Capture the cell that displays the provided text and extract its [X, Y] central coordinate. 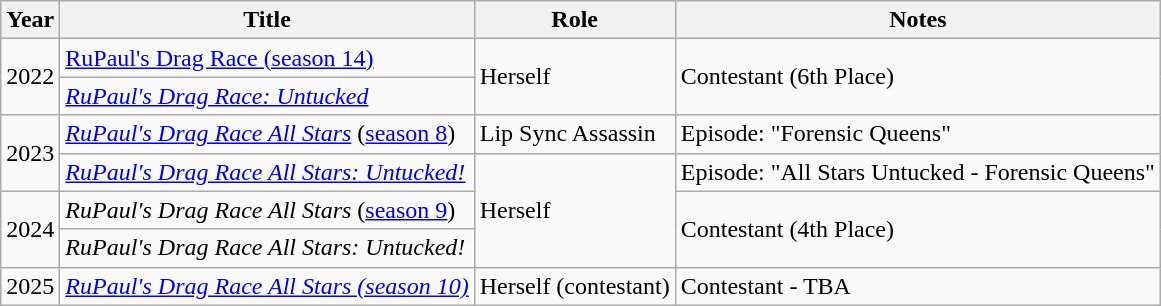
2022 [30, 77]
Episode: "All Stars Untucked - Forensic Queens" [918, 172]
RuPaul's Drag Race (season 14) [267, 58]
Notes [918, 20]
2024 [30, 229]
RuPaul's Drag Race All Stars (season 9) [267, 210]
Episode: "Forensic Queens" [918, 134]
Contestant (6th Place) [918, 77]
RuPaul's Drag Race: Untucked [267, 96]
Year [30, 20]
2025 [30, 286]
Contestant - TBA [918, 286]
Herself (contestant) [574, 286]
2023 [30, 153]
RuPaul's Drag Race All Stars (season 8) [267, 134]
Lip Sync Assassin [574, 134]
RuPaul's Drag Race All Stars (season 10) [267, 286]
Title [267, 20]
Contestant (4th Place) [918, 229]
Role [574, 20]
